Detect which cell encompasses the target text, then output its (x, y) center coordinate. 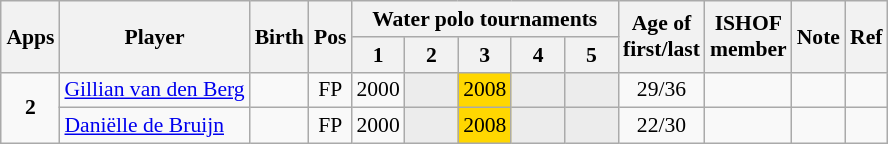
Daniëlle de Bruijn (154, 126)
1 (378, 55)
Note (818, 36)
22/30 (662, 126)
Birth (280, 36)
Player (154, 36)
5 (592, 55)
Apps (30, 36)
Pos (330, 36)
3 (484, 55)
ISHOFmember (748, 36)
Water polo tournaments (484, 19)
Ref (866, 36)
Age offirst/last (662, 36)
Gillian van den Berg (154, 90)
4 (538, 55)
29/36 (662, 90)
